Provide the [x, y] coordinate of the cell's center where the given text is located.  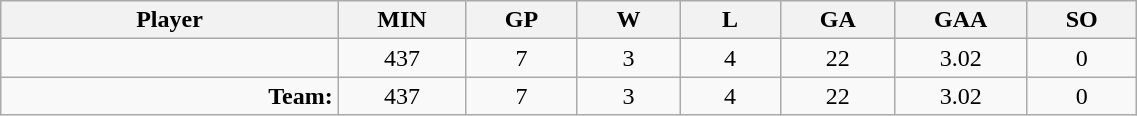
MIN [402, 20]
Player [170, 20]
GP [522, 20]
W [628, 20]
SO [1081, 20]
L [730, 20]
GA [838, 20]
Team: [170, 96]
GAA [961, 20]
